Pinpoint the cell where the given text exists, returning its [x, y] midpoint coordinate. 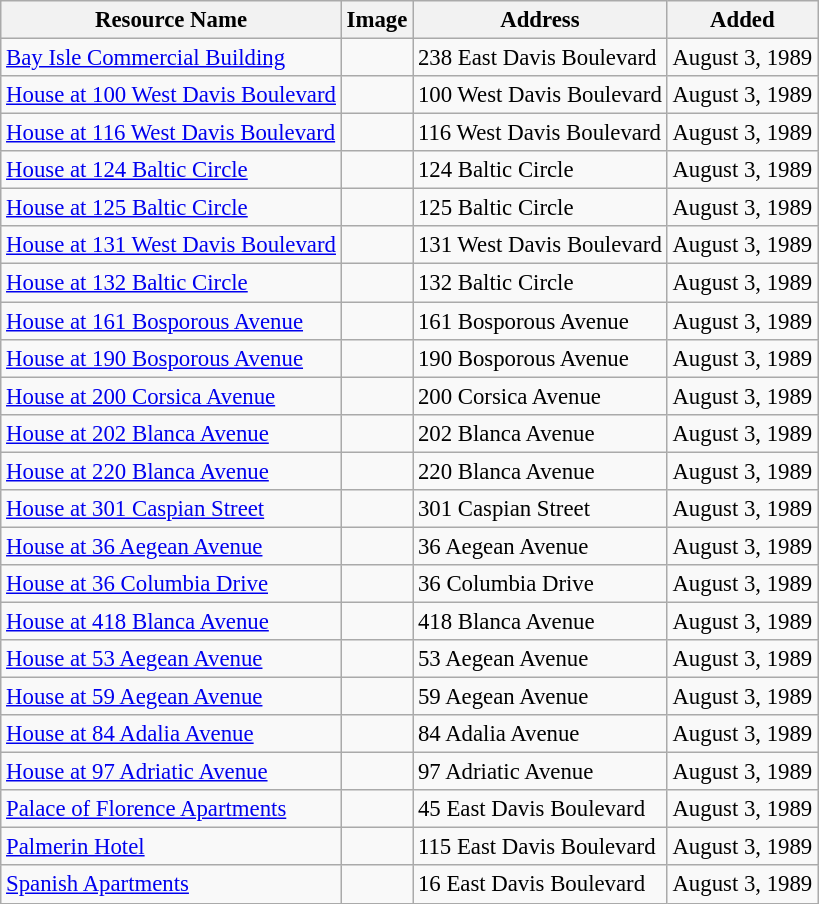
132 Baltic Circle [540, 283]
200 Corsica Avenue [540, 396]
97 Adriatic Avenue [540, 772]
131 West Davis Boulevard [540, 245]
House at 132 Baltic Circle [172, 283]
House at 97 Adriatic Avenue [172, 772]
House at 202 Blanca Avenue [172, 433]
Spanish Apartments [172, 885]
116 West Davis Boulevard [540, 133]
161 Bosporous Avenue [540, 321]
House at 161 Bosporous Avenue [172, 321]
House at 59 Aegean Avenue [172, 697]
100 West Davis Boulevard [540, 95]
House at 190 Bosporous Avenue [172, 358]
124 Baltic Circle [540, 170]
301 Caspian Street [540, 509]
House at 116 West Davis Boulevard [172, 133]
Palmerin Hotel [172, 847]
House at 36 Columbia Drive [172, 584]
House at 84 Adalia Avenue [172, 734]
House at 100 West Davis Boulevard [172, 95]
Added [742, 20]
Resource Name [172, 20]
220 Blanca Avenue [540, 471]
125 Baltic Circle [540, 208]
House at 125 Baltic Circle [172, 208]
House at 131 West Davis Boulevard [172, 245]
House at 301 Caspian Street [172, 509]
Bay Isle Commercial Building [172, 58]
84 Adalia Avenue [540, 734]
59 Aegean Avenue [540, 697]
238 East Davis Boulevard [540, 58]
Image [376, 20]
202 Blanca Avenue [540, 433]
House at 124 Baltic Circle [172, 170]
36 Columbia Drive [540, 584]
115 East Davis Boulevard [540, 847]
36 Aegean Avenue [540, 546]
16 East Davis Boulevard [540, 885]
House at 220 Blanca Avenue [172, 471]
Palace of Florence Apartments [172, 809]
Address [540, 20]
190 Bosporous Avenue [540, 358]
House at 200 Corsica Avenue [172, 396]
House at 36 Aegean Avenue [172, 546]
House at 418 Blanca Avenue [172, 621]
53 Aegean Avenue [540, 659]
418 Blanca Avenue [540, 621]
45 East Davis Boulevard [540, 809]
House at 53 Aegean Avenue [172, 659]
